Scan for the cell matching the given text and deliver its (x, y) coordinate at center. 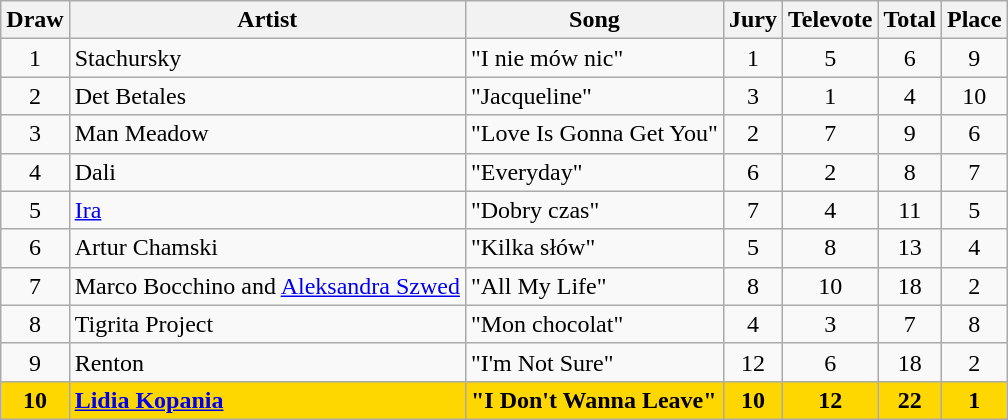
"I'm Not Sure" (594, 362)
"Love Is Gonna Get You" (594, 134)
Artist (267, 20)
Det Betales (267, 96)
Song (594, 20)
22 (910, 400)
Draw (35, 20)
Jury (752, 20)
"I nie mów nic" (594, 58)
Dali (267, 172)
Place (975, 20)
Artur Chamski (267, 248)
13 (910, 248)
Televote (830, 20)
"Everyday" (594, 172)
Renton (267, 362)
"I Don't Wanna Leave" (594, 400)
Stachursky (267, 58)
Ira (267, 210)
"Jacqueline" (594, 96)
"All My Life" (594, 286)
Total (910, 20)
"Dobry czas" (594, 210)
Tigrita Project (267, 324)
Lidia Kopania (267, 400)
11 (910, 210)
Marco Bocchino and Aleksandra Szwed (267, 286)
"Kilka słów" (594, 248)
"Mon chocolat" (594, 324)
Man Meadow (267, 134)
